Capture the cell that displays the provided text and extract its [x, y] central coordinate. 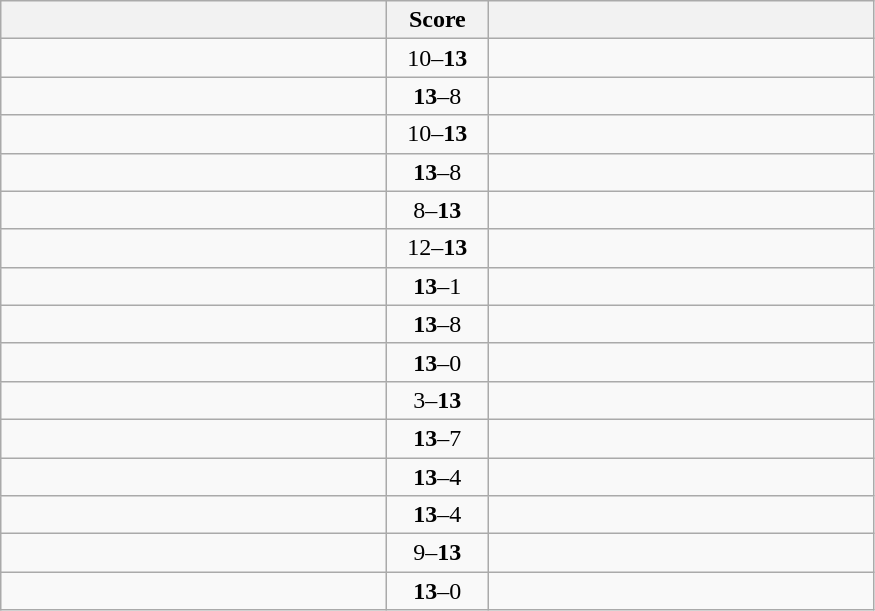
12–13 [438, 248]
9–13 [438, 553]
8–13 [438, 210]
3–13 [438, 400]
Score [438, 20]
13–7 [438, 438]
13–1 [438, 286]
